Detect which cell encompasses the target text, then output its [X, Y] center coordinate. 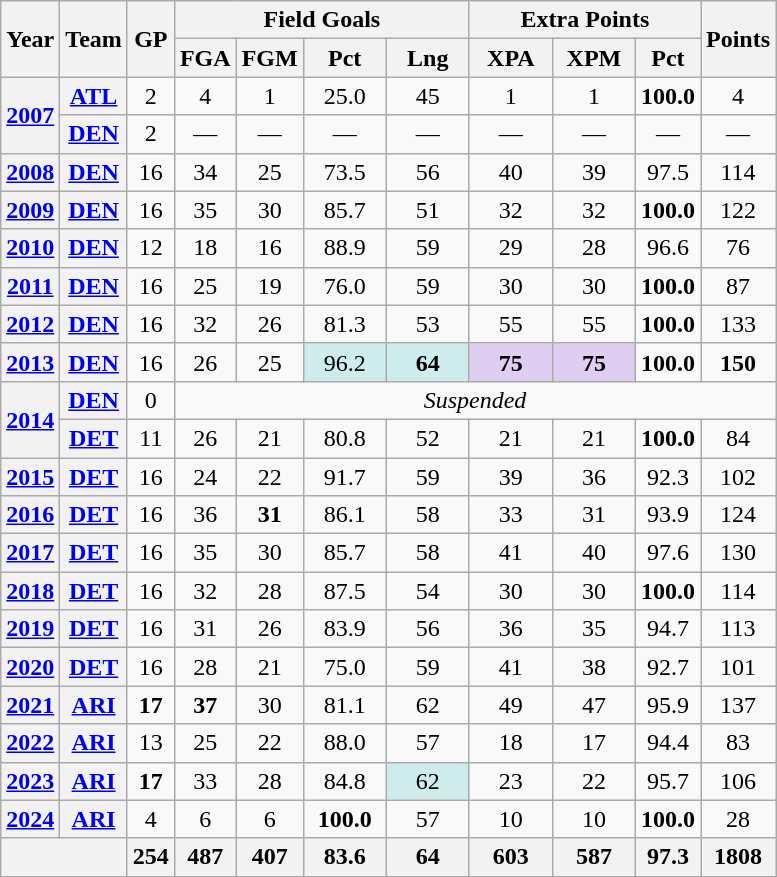
Extra Points [584, 20]
51 [428, 210]
83.6 [344, 857]
137 [738, 705]
407 [270, 857]
2017 [30, 553]
49 [510, 705]
XPA [510, 58]
97.6 [668, 553]
23 [510, 781]
87 [738, 286]
80.8 [344, 438]
122 [738, 210]
2013 [30, 362]
2024 [30, 819]
91.7 [344, 477]
ATL [94, 96]
2009 [30, 210]
97.3 [668, 857]
54 [428, 591]
52 [428, 438]
94.7 [668, 629]
2014 [30, 419]
2010 [30, 248]
83.9 [344, 629]
587 [594, 857]
2016 [30, 515]
93.9 [668, 515]
81.3 [344, 324]
96.6 [668, 248]
25.0 [344, 96]
94.4 [668, 743]
487 [205, 857]
19 [270, 286]
95.7 [668, 781]
24 [205, 477]
GP [150, 39]
12 [150, 248]
75.0 [344, 667]
Year [30, 39]
87.5 [344, 591]
11 [150, 438]
Suspended [474, 400]
603 [510, 857]
86.1 [344, 515]
2008 [30, 172]
45 [428, 96]
84.8 [344, 781]
Field Goals [322, 20]
2018 [30, 591]
88.9 [344, 248]
37 [205, 705]
Points [738, 39]
133 [738, 324]
73.5 [344, 172]
34 [205, 172]
2012 [30, 324]
2021 [30, 705]
XPM [594, 58]
53 [428, 324]
96.2 [344, 362]
2015 [30, 477]
88.0 [344, 743]
2023 [30, 781]
95.9 [668, 705]
150 [738, 362]
1808 [738, 857]
47 [594, 705]
38 [594, 667]
2011 [30, 286]
101 [738, 667]
76.0 [344, 286]
0 [150, 400]
2007 [30, 115]
13 [150, 743]
2020 [30, 667]
81.1 [344, 705]
130 [738, 553]
83 [738, 743]
FGM [270, 58]
Team [94, 39]
254 [150, 857]
113 [738, 629]
92.7 [668, 667]
106 [738, 781]
FGA [205, 58]
84 [738, 438]
2022 [30, 743]
102 [738, 477]
Lng [428, 58]
29 [510, 248]
2019 [30, 629]
97.5 [668, 172]
92.3 [668, 477]
124 [738, 515]
76 [738, 248]
